Detect which cell encompasses the target text, then output its [X, Y] center coordinate. 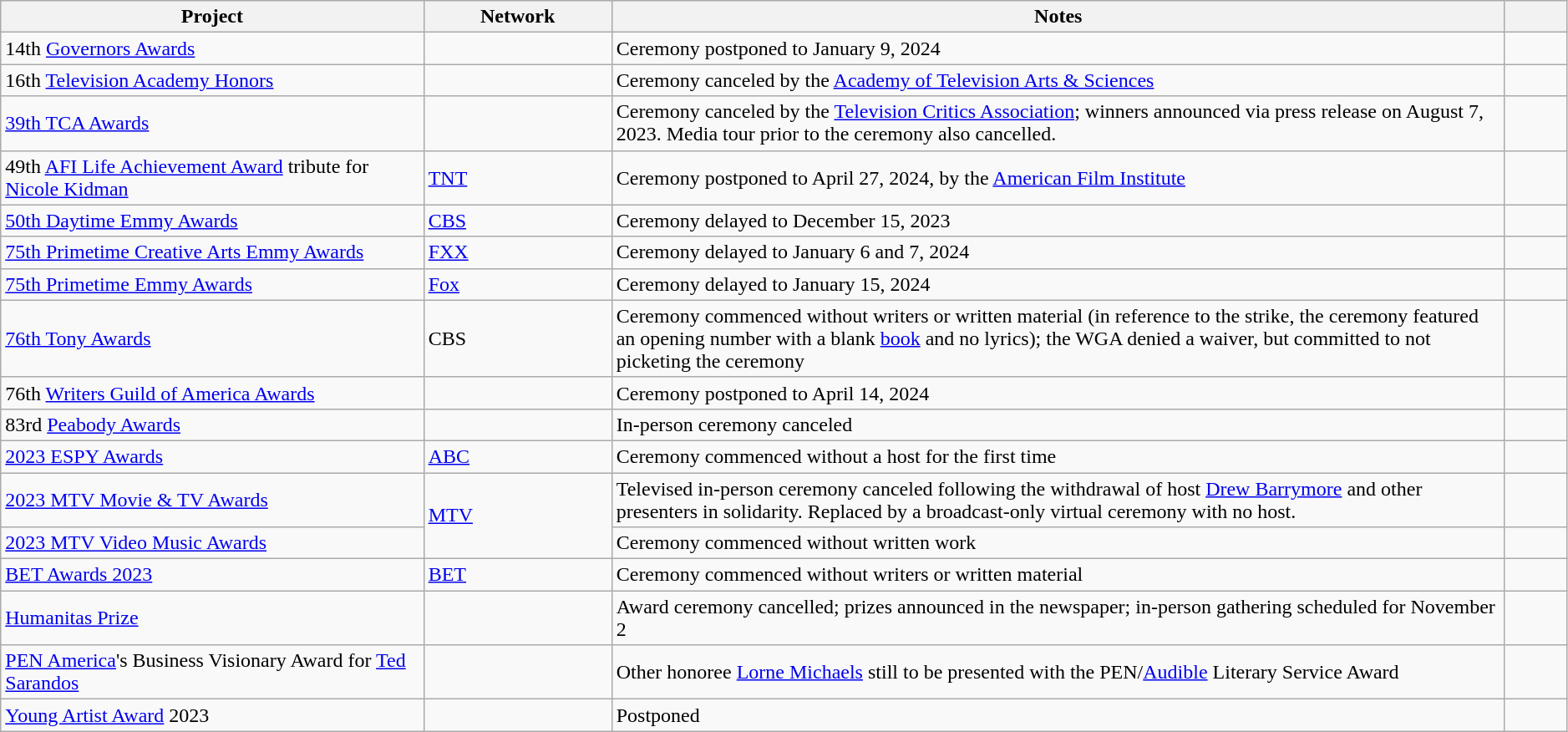
Ceremony delayed to January 15, 2024 [1058, 284]
Network [518, 17]
Ceremony commenced without written work [1058, 543]
75th Primetime Emmy Awards [212, 284]
Fox [518, 284]
50th Daytime Emmy Awards [212, 221]
PEN America's Business Visionary Award for Ted Sarandos [212, 672]
Young Artist Award 2023 [212, 715]
In-person ceremony canceled [1058, 424]
2023 MTV Movie & TV Awards [212, 500]
Ceremony postponed to January 9, 2024 [1058, 48]
Ceremony commenced without a host for the first time [1058, 456]
MTV [518, 516]
49th AFI Life Achievement Award tribute for Nicole Kidman [212, 177]
TNT [518, 177]
2023 ESPY Awards [212, 456]
14th Governors Awards [212, 48]
75th Primetime Creative Arts Emmy Awards [212, 252]
Postponed [1058, 715]
Ceremony canceled by the Academy of Television Arts & Sciences [1058, 80]
Ceremony delayed to January 6 and 7, 2024 [1058, 252]
BET [518, 575]
Project [212, 17]
Other honoree Lorne Michaels still to be presented with the PEN/Audible Literary Service Award [1058, 672]
Ceremony postponed to April 14, 2024 [1058, 393]
BET Awards 2023 [212, 575]
Notes [1058, 17]
ABC [518, 456]
76th Writers Guild of America Awards [212, 393]
Ceremony commenced without writers or written material [1058, 575]
FXX [518, 252]
76th Tony Awards [212, 338]
Award ceremony cancelled; prizes announced in the newspaper; in-person gathering scheduled for November 2 [1058, 618]
Ceremony postponed to April 27, 2024, by the American Film Institute [1058, 177]
Humanitas Prize [212, 618]
16th Television Academy Honors [212, 80]
83rd Peabody Awards [212, 424]
2023 MTV Video Music Awards [212, 543]
39th TCA Awards [212, 124]
Ceremony delayed to December 15, 2023 [1058, 221]
